Scan for the cell matching the given text and deliver its (x, y) coordinate at center. 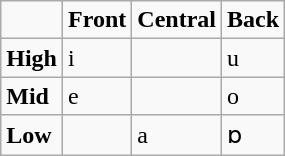
i (98, 58)
a (177, 135)
u (254, 58)
o (254, 96)
High (32, 58)
Low (32, 135)
Back (254, 20)
Front (98, 20)
e (98, 96)
Mid (32, 96)
ɒ (254, 135)
Central (177, 20)
